Return the [x, y] coordinate for the center point of the cell that contains the specified text.  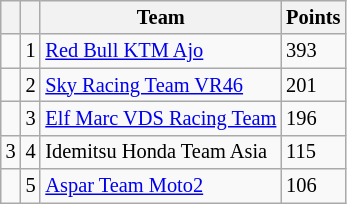
1 [31, 51]
2 [31, 85]
393 [313, 51]
106 [313, 186]
201 [313, 85]
4 [31, 152]
Points [313, 17]
Red Bull KTM Ajo [160, 51]
196 [313, 118]
5 [31, 186]
Sky Racing Team VR46 [160, 85]
Aspar Team Moto2 [160, 186]
Elf Marc VDS Racing Team [160, 118]
Idemitsu Honda Team Asia [160, 152]
115 [313, 152]
Team [160, 17]
